Provide the [X, Y] coordinate of the cell's center where the given text is located.  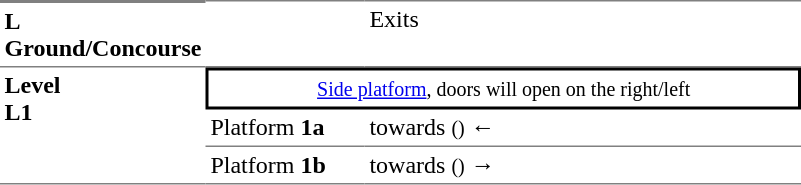
LGround/Concourse [103, 34]
towards () ← [583, 129]
Platform 1b [286, 166]
LevelL1 [103, 126]
Exits [583, 34]
Platform 1a [286, 129]
towards () → [583, 166]
